Find where the given text appears and provide that cell's center as (x, y) coordinate. 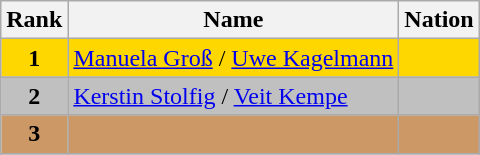
2 (34, 96)
1 (34, 58)
3 (34, 134)
Rank (34, 20)
Manuela Groß / Uwe Kagelmann (234, 58)
Kerstin Stolfig / Veit Kempe (234, 96)
Name (234, 20)
Nation (439, 20)
